Extract the [X, Y] coordinate from the center of the cell holding the provided text.  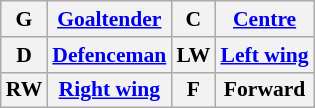
D [24, 55]
Defenceman [109, 55]
Centre [264, 19]
F [193, 90]
LW [193, 55]
C [193, 19]
RW [24, 90]
Goaltender [109, 19]
Right wing [109, 90]
Forward [264, 90]
Left wing [264, 55]
G [24, 19]
